Search for the cell housing the specified text and yield its (X, Y) center coordinate. 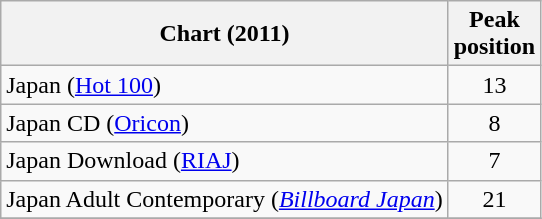
Peakposition (494, 34)
Japan CD (Oricon) (224, 123)
Japan (Hot 100) (224, 85)
8 (494, 123)
7 (494, 161)
Japan Adult Contemporary (Billboard Japan) (224, 199)
Chart (2011) (224, 34)
21 (494, 199)
13 (494, 85)
Japan Download (RIAJ) (224, 161)
